Detect which cell encompasses the target text, then output its [X, Y] center coordinate. 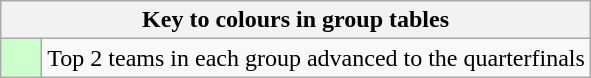
Key to colours in group tables [296, 20]
Top 2 teams in each group advanced to the quarterfinals [316, 58]
